Output the [X, Y] coordinate of the center of the cell containing the given text.  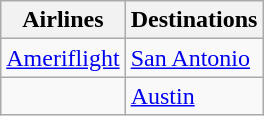
San Antonio [194, 58]
Austin [194, 96]
Destinations [194, 20]
Airlines [63, 20]
Ameriflight [63, 58]
